Determine the (x, y) coordinate at the center of the cell enclosing the given text.  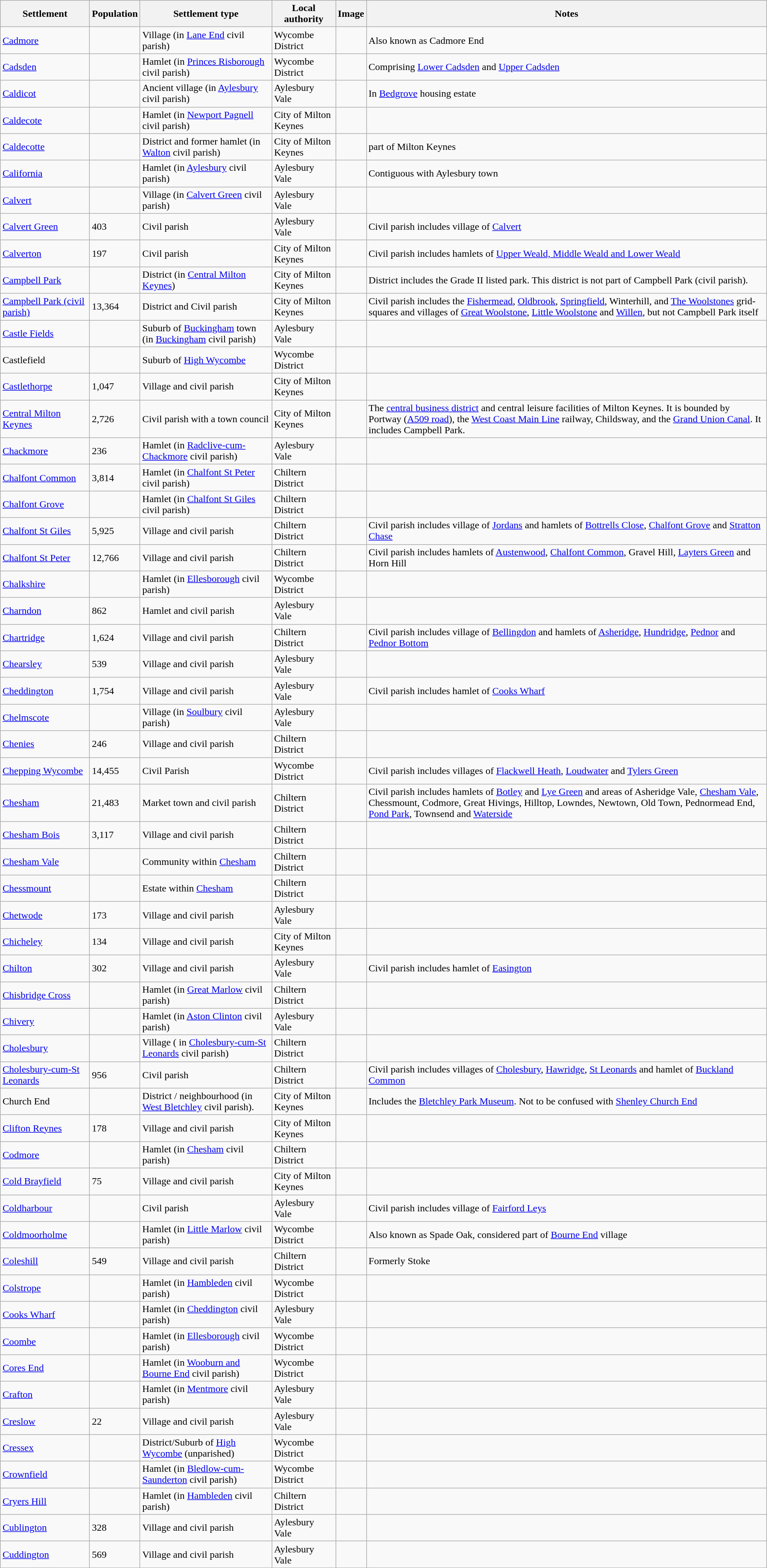
Caldicot (45, 93)
Crownfield (45, 1474)
Calverton (45, 253)
1,754 (115, 690)
Chessmount (45, 889)
Village (in Lane End civil parish) (206, 40)
Coldmoorholme (45, 1235)
178 (115, 1128)
Hamlet (in Cheddington civil parish) (206, 1315)
1,047 (115, 387)
District/Suburb of High Wycombe (unparished) (206, 1448)
Civil parish includes hamlets of Austenwood, Chalfont Common, Gravel Hill, Layters Green and Horn Hill (566, 558)
Comprising Lower Cadsden and Upper Cadsden (566, 67)
Image (351, 14)
Local authority (304, 14)
Creslow (45, 1421)
862 (115, 611)
173 (115, 915)
Central Milton Keynes (45, 419)
Cryers Hill (45, 1501)
Codmore (45, 1155)
California (45, 174)
Cressex (45, 1448)
Also known as Spade Oak, considered part of Bourne End village (566, 1235)
Formerly Stoke (566, 1261)
236 (115, 451)
Chilton (45, 968)
Chartridge (45, 637)
Cheddington (45, 690)
3,117 (115, 835)
Includes the Bletchley Park Museum. Not to be confused with Shenley Church End (566, 1102)
Civil parish includes villages of Flackwell Heath, Loudwater and Tylers Green (566, 771)
Suburb of High Wycombe (206, 360)
Cold Brayfield (45, 1181)
Civil parish includes hamlets of Upper Weald, Middle Weald and Lower Weald (566, 253)
Chalfont Grove (45, 505)
In Bedgrove housing estate (566, 93)
part of Milton Keynes (566, 147)
Chackmore (45, 451)
134 (115, 942)
Caldecote (45, 120)
Hamlet (in Newport Pagnell civil parish) (206, 120)
549 (115, 1261)
Colstrope (45, 1288)
Population (115, 14)
Hamlet (in Princes Risborough civil parish) (206, 67)
Civil parish includes village of Calvert (566, 227)
246 (115, 744)
Chalkshire (45, 584)
Civil parish with a town council (206, 419)
Hamlet (in Chalfont St Giles civil parish) (206, 505)
Hamlet (in Little Marlow civil parish) (206, 1235)
Castlefield (45, 360)
2,726 (115, 419)
Caldecotte (45, 147)
Hamlet (in Chesham civil parish) (206, 1155)
Chicheley (45, 942)
Civil parish includes hamlet of Cooks Wharf (566, 690)
Civil parish includes villages of Cholesbury, Hawridge, St Leonards and hamlet of Buckland Common (566, 1075)
956 (115, 1075)
22 (115, 1421)
Cuddington (45, 1554)
Village ( in Cholesbury-cum-St Leonards civil parish) (206, 1048)
13,364 (115, 306)
75 (115, 1181)
Cublington (45, 1527)
Campbell Park (civil parish) (45, 306)
12,766 (115, 558)
Hamlet and civil parish (206, 611)
District and Civil parish (206, 306)
Hamlet (in Bledlow-cum-Saunderton civil parish) (206, 1474)
District and former hamlet (in Walton civil parish) (206, 147)
14,455 (115, 771)
Charndon (45, 611)
Village (in Calvert Green civil parish) (206, 200)
Civil parish includes village of Bellingdon and hamlets of Asheridge, Hundridge, Pednor and Pednor Bottom (566, 637)
Settlement (45, 14)
3,814 (115, 477)
Campbell Park (45, 280)
Cooks Wharf (45, 1315)
1,624 (115, 637)
Contiguous with Aylesbury town (566, 174)
Calvert (45, 200)
Chalfont St Peter (45, 558)
Hamlet (in Aylesbury civil parish) (206, 174)
Notes (566, 14)
403 (115, 227)
Civil Parish (206, 771)
Community within Chesham (206, 862)
Chearsley (45, 664)
197 (115, 253)
Crafton (45, 1395)
Hamlet (in Radclive-cum-Chackmore civil parish) (206, 451)
District (in Central Milton Keynes) (206, 280)
Castlethorpe (45, 387)
Also known as Cadmore End (566, 40)
Hamlet (in Great Marlow civil parish) (206, 995)
Chivery (45, 1021)
302 (115, 968)
Civil parish includes hamlet of Easington (566, 968)
District / neighbourhood (in West Bletchley civil parish). (206, 1102)
Hamlet (in Mentmore civil parish) (206, 1395)
Cadsden (45, 67)
Hamlet (in Chalfont St Peter civil parish) (206, 477)
Civil parish includes village of Fairford Leys (566, 1208)
Chetwode (45, 915)
Castle Fields (45, 333)
Estate within Chesham (206, 889)
Ancient village (in Aylesbury civil parish) (206, 93)
Coldharbour (45, 1208)
Calvert Green (45, 227)
Chesham (45, 803)
Chesham Vale (45, 862)
Coleshill (45, 1261)
Market town and civil parish (206, 803)
328 (115, 1527)
Clifton Reynes (45, 1128)
Coombe (45, 1342)
Suburb of Buckingham town (in Buckingham civil parish) (206, 333)
District includes the Grade II listed park. This district is not part of Campbell Park (civil parish). (566, 280)
21,483 (115, 803)
Chepping Wycombe (45, 771)
Chelmscote (45, 717)
5,925 (115, 531)
Chisbridge Cross (45, 995)
Chesham Bois (45, 835)
539 (115, 664)
Hamlet (in Wooburn and Bourne End civil parish) (206, 1368)
Chenies (45, 744)
Church End (45, 1102)
Chalfont St Giles (45, 531)
569 (115, 1554)
Civil parish includes village of Jordans and hamlets of Bottrells Close, Chalfont Grove and Stratton Chase (566, 531)
Cholesbury-cum-St Leonards (45, 1075)
Cadmore (45, 40)
Hamlet (in Aston Clinton civil parish) (206, 1021)
Chalfont Common (45, 477)
Cholesbury (45, 1048)
Village (in Soulbury civil parish) (206, 717)
Settlement type (206, 14)
Cores End (45, 1368)
